Pinpoint the cell where the given text exists, returning its [x, y] midpoint coordinate. 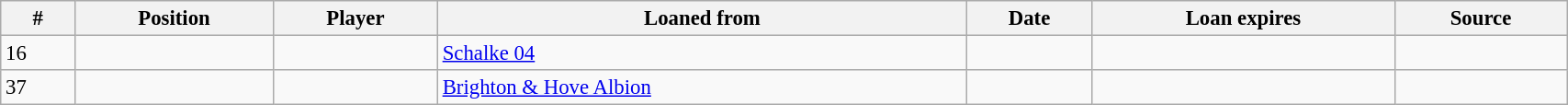
Player [355, 18]
37 [39, 87]
Position [175, 18]
Brighton & Hove Albion [702, 87]
Loan expires [1244, 18]
# [39, 18]
Source [1481, 18]
Schalke 04 [702, 53]
Loaned from [702, 18]
16 [39, 53]
Date [1029, 18]
